Return the [x, y] coordinate for the center point of the cell that contains the specified text.  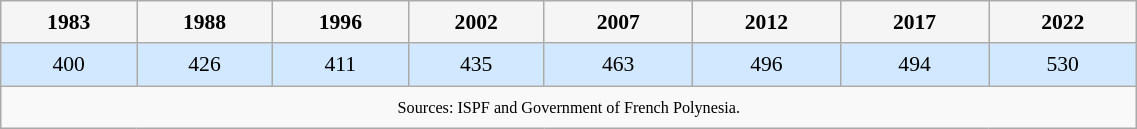
494 [914, 66]
2022 [1063, 22]
2007 [618, 22]
463 [618, 66]
1983 [69, 22]
2002 [476, 22]
435 [476, 66]
426 [205, 66]
1996 [340, 22]
2017 [914, 22]
496 [766, 66]
Sources: ISPF and Government of French Polynesia. [569, 108]
530 [1063, 66]
411 [340, 66]
2012 [766, 22]
1988 [205, 22]
400 [69, 66]
